Provide the (x, y) coordinate of the cell's center where the given text is located.  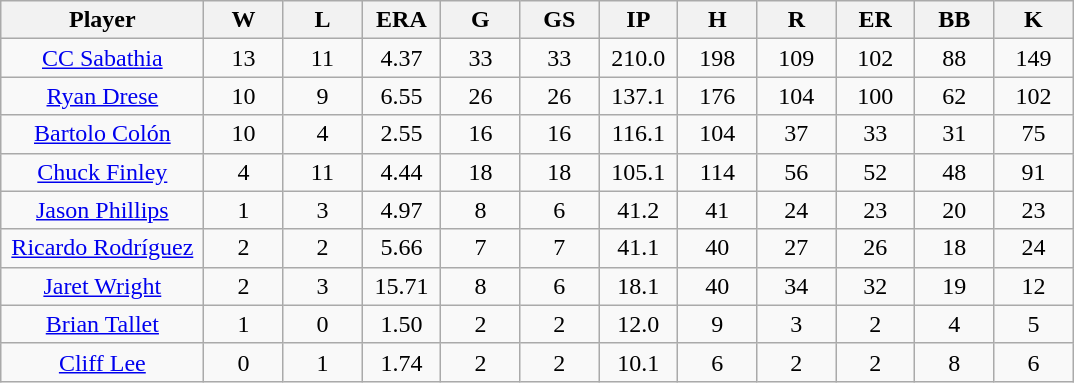
L (322, 20)
109 (796, 58)
37 (796, 134)
4.44 (402, 172)
ERA (402, 20)
88 (954, 58)
4.37 (402, 58)
12.0 (638, 324)
Jason Phillips (102, 210)
G (480, 20)
31 (954, 134)
20 (954, 210)
114 (718, 172)
Chuck Finley (102, 172)
116.1 (638, 134)
CC Sabathia (102, 58)
15.71 (402, 286)
BB (954, 20)
2.55 (402, 134)
Ricardo Rodríguez (102, 248)
IP (638, 20)
12 (1034, 286)
176 (718, 96)
62 (954, 96)
6.55 (402, 96)
198 (718, 58)
Brian Tallet (102, 324)
100 (876, 96)
34 (796, 286)
Cliff Lee (102, 362)
H (718, 20)
32 (876, 286)
137.1 (638, 96)
ER (876, 20)
91 (1034, 172)
149 (1034, 58)
10.1 (638, 362)
41.2 (638, 210)
1.50 (402, 324)
52 (876, 172)
R (796, 20)
Player (102, 20)
W (244, 20)
5 (1034, 324)
41.1 (638, 248)
41 (718, 210)
4.97 (402, 210)
18.1 (638, 286)
Jaret Wright (102, 286)
105.1 (638, 172)
GS (560, 20)
48 (954, 172)
5.66 (402, 248)
19 (954, 286)
13 (244, 58)
75 (1034, 134)
Bartolo Colón (102, 134)
K (1034, 20)
27 (796, 248)
Ryan Drese (102, 96)
210.0 (638, 58)
1.74 (402, 362)
56 (796, 172)
